Find where the given text appears and provide that cell's center as [X, Y] coordinate. 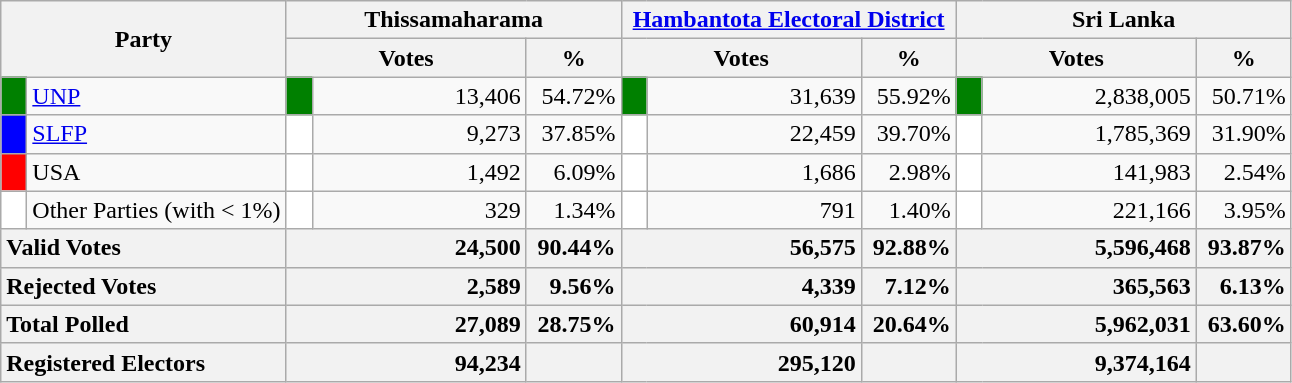
7.12% [908, 286]
94,234 [406, 362]
329 [419, 210]
Sri Lanka [1124, 20]
2.98% [908, 172]
93.87% [1244, 248]
1,686 [754, 172]
2.54% [1244, 172]
9.56% [574, 286]
4,339 [741, 286]
Rejected Votes [144, 286]
1.34% [574, 210]
Other Parties (with < 1%) [156, 210]
USA [156, 172]
63.60% [1244, 324]
5,962,031 [1076, 324]
31.90% [1244, 134]
39.70% [908, 134]
Party [144, 39]
6.09% [574, 172]
37.85% [574, 134]
24,500 [406, 248]
365,563 [1076, 286]
UNP [156, 96]
791 [754, 210]
221,166 [1089, 210]
55.92% [908, 96]
56,575 [741, 248]
Valid Votes [144, 248]
141,983 [1089, 172]
295,120 [741, 362]
28.75% [574, 324]
20.64% [908, 324]
13,406 [419, 96]
Total Polled [144, 324]
9,273 [419, 134]
5,596,468 [1076, 248]
2,838,005 [1089, 96]
1.40% [908, 210]
Thissamaharama [454, 20]
2,589 [406, 286]
31,639 [754, 96]
54.72% [574, 96]
SLFP [156, 134]
3.95% [1244, 210]
9,374,164 [1076, 362]
Hambantota Electoral District [788, 20]
92.88% [908, 248]
22,459 [754, 134]
Registered Electors [144, 362]
60,914 [741, 324]
90.44% [574, 248]
27,089 [406, 324]
50.71% [1244, 96]
1,492 [419, 172]
6.13% [1244, 286]
1,785,369 [1089, 134]
